Provide the (x, y) coordinate of the cell's center where the given text is located.  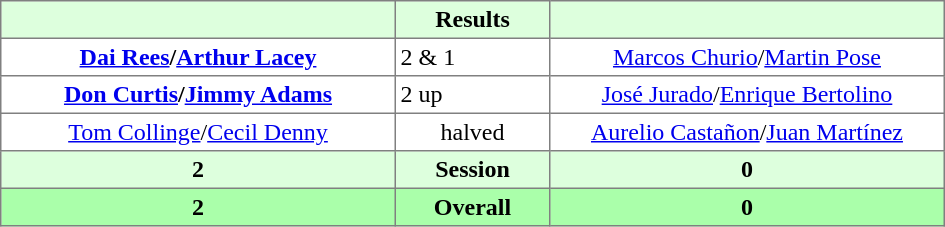
Results (472, 20)
2 up (472, 95)
halved (472, 132)
José Jurado/Enrique Bertolino (747, 95)
2 & 1 (472, 57)
Tom Collinge/Cecil Denny (198, 132)
Marcos Churio/Martin Pose (747, 57)
Session (472, 170)
Aurelio Castañon/Juan Martínez (747, 132)
Overall (472, 207)
Don Curtis/Jimmy Adams (198, 95)
Dai Rees/Arthur Lacey (198, 57)
